Find where the given text appears and provide that cell's center as (X, Y) coordinate. 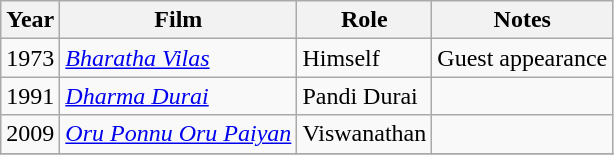
Pandi Durai (364, 96)
Himself (364, 58)
1973 (30, 58)
Viswanathan (364, 134)
Bharatha Vilas (178, 58)
Dharma Durai (178, 96)
Oru Ponnu Oru Paiyan (178, 134)
2009 (30, 134)
1991 (30, 96)
Guest appearance (522, 58)
Notes (522, 20)
Role (364, 20)
Year (30, 20)
Film (178, 20)
